Return [x, y] of the center of cell containing provided text 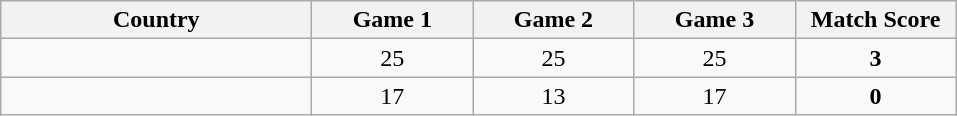
Match Score [876, 20]
0 [876, 96]
13 [554, 96]
Game 3 [714, 20]
Country [156, 20]
Game 1 [392, 20]
Game 2 [554, 20]
3 [876, 58]
